Locate the cell with the specified text and output its (x, y) center coordinate. 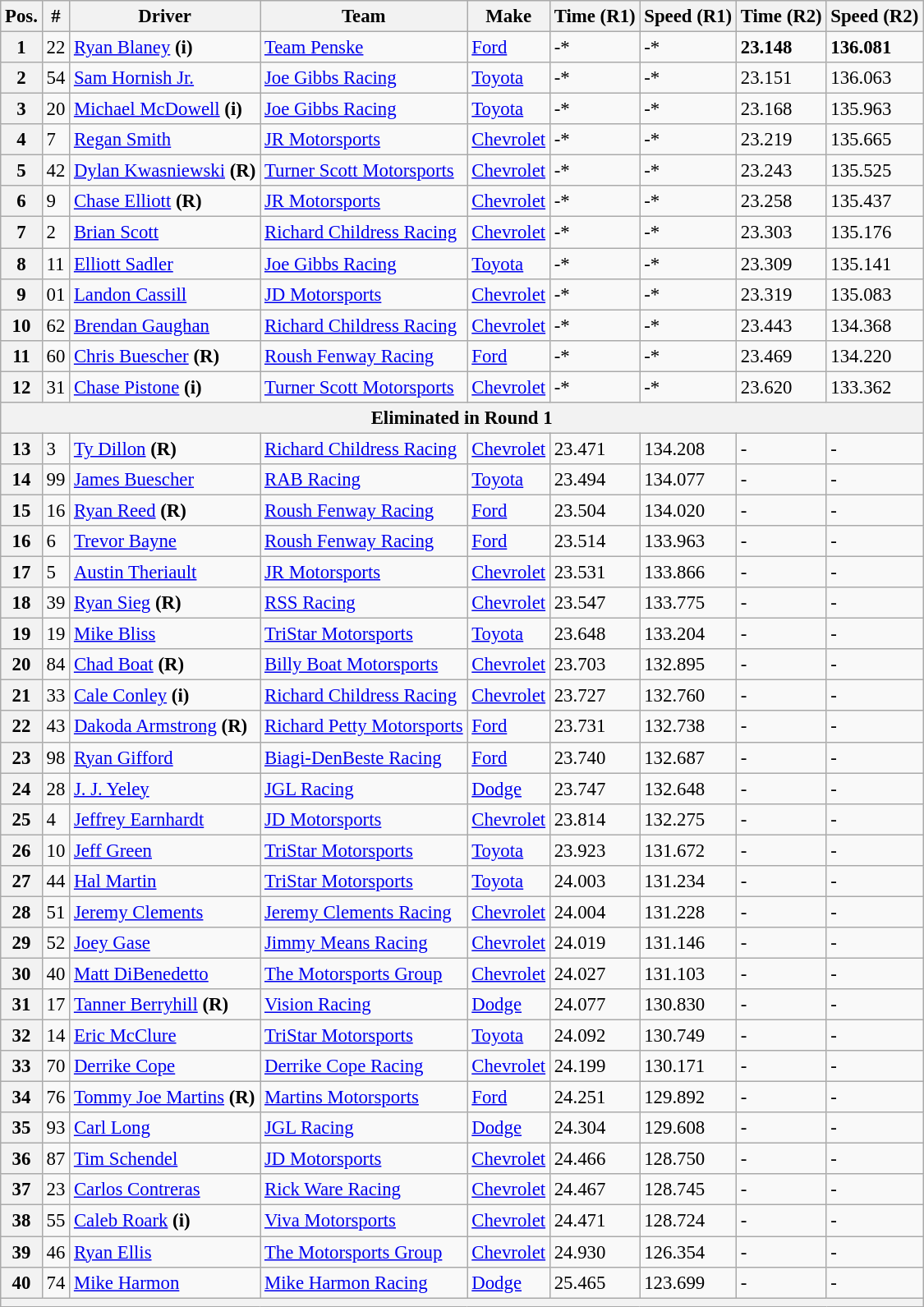
Brendan Gaughan (165, 325)
Carl Long (165, 1128)
133.963 (688, 541)
135.141 (875, 264)
23.443 (781, 325)
24.304 (595, 1128)
J. J. Yeley (165, 789)
74 (56, 1282)
24.003 (595, 881)
46 (56, 1252)
Speed (R2) (875, 16)
24 (21, 789)
Elliott Sadler (165, 264)
Speed (R1) (688, 16)
24.471 (595, 1221)
37 (21, 1190)
136.081 (875, 48)
Trevor Bayne (165, 541)
25 (21, 819)
128.724 (688, 1221)
01 (56, 294)
Richard Petty Motorsports (364, 727)
23.148 (781, 48)
84 (56, 665)
Rick Ware Racing (364, 1190)
23.514 (595, 541)
Austin Theriault (165, 573)
Tommy Joe Martins (R) (165, 1098)
132.275 (688, 819)
Driver (165, 16)
Regan Smith (165, 140)
25.465 (595, 1282)
23.168 (781, 109)
43 (56, 727)
Jeremy Clements Racing (364, 912)
34 (21, 1098)
James Buescher (165, 480)
23.319 (781, 294)
133.866 (688, 573)
133.775 (688, 603)
Tanner Berryhill (R) (165, 1005)
23.469 (781, 356)
133.204 (688, 634)
136.063 (875, 78)
Cale Conley (i) (165, 696)
123.699 (688, 1282)
Jimmy Means Racing (364, 943)
134.020 (688, 510)
135.437 (875, 201)
Ryan Ellis (165, 1252)
Make (508, 16)
18 (21, 603)
32 (21, 1036)
70 (56, 1066)
76 (56, 1098)
Caleb Roark (i) (165, 1221)
Time (R1) (595, 16)
42 (56, 171)
Vision Racing (364, 1005)
Eliminated in Round 1 (462, 418)
23.547 (595, 603)
23.620 (781, 387)
131.103 (688, 973)
Viva Motorsports (364, 1221)
135.176 (875, 232)
131.228 (688, 912)
Derrike Cope Racing (364, 1066)
23.814 (595, 819)
24.004 (595, 912)
44 (56, 881)
Tim Schendel (165, 1159)
Time (R2) (781, 16)
15 (21, 510)
Martins Motorsports (364, 1098)
128.750 (688, 1159)
134.208 (688, 449)
132.738 (688, 727)
135.525 (875, 171)
132.648 (688, 789)
129.608 (688, 1128)
# (56, 16)
12 (21, 387)
62 (56, 325)
23.648 (595, 634)
23.309 (781, 264)
Chase Pistone (i) (165, 387)
24.467 (595, 1190)
131.146 (688, 943)
23.731 (595, 727)
129.892 (688, 1098)
128.745 (688, 1190)
54 (56, 78)
23.727 (595, 696)
Ryan Gifford (165, 757)
23.740 (595, 757)
Team Penske (364, 48)
Chad Boat (R) (165, 665)
132.760 (688, 696)
23.494 (595, 480)
135.083 (875, 294)
134.220 (875, 356)
Chris Buescher (R) (165, 356)
RAB Racing (364, 480)
8 (21, 264)
Hal Martin (165, 881)
Dakoda Armstrong (R) (165, 727)
Carlos Contreras (165, 1190)
24.077 (595, 1005)
133.362 (875, 387)
Sam Hornish Jr. (165, 78)
24.199 (595, 1066)
93 (56, 1128)
60 (56, 356)
98 (56, 757)
23.703 (595, 665)
23.747 (595, 789)
1 (21, 48)
131.672 (688, 850)
29 (21, 943)
130.830 (688, 1005)
23.923 (595, 850)
23.258 (781, 201)
132.895 (688, 665)
Joey Gase (165, 943)
Brian Scott (165, 232)
24.019 (595, 943)
Ty Dillon (R) (165, 449)
Michael McDowell (i) (165, 109)
Biagi-DenBeste Racing (364, 757)
30 (21, 973)
Eric McClure (165, 1036)
24.092 (595, 1036)
23.531 (595, 573)
Mike Harmon (165, 1282)
Chase Elliott (R) (165, 201)
27 (21, 881)
24.466 (595, 1159)
Jeffrey Earnhardt (165, 819)
24.251 (595, 1098)
134.077 (688, 480)
24.027 (595, 973)
131.234 (688, 881)
51 (56, 912)
13 (21, 449)
38 (21, 1221)
Jeremy Clements (165, 912)
26 (21, 850)
Ryan Sieg (R) (165, 603)
23.151 (781, 78)
Ryan Blaney (i) (165, 48)
23.303 (781, 232)
Landon Cassill (165, 294)
130.171 (688, 1066)
Mike Bliss (165, 634)
52 (56, 943)
Pos. (21, 16)
Billy Boat Motorsports (364, 665)
126.354 (688, 1252)
Ryan Reed (R) (165, 510)
Team (364, 16)
130.749 (688, 1036)
55 (56, 1221)
132.687 (688, 757)
Jeff Green (165, 850)
35 (21, 1128)
Matt DiBenedetto (165, 973)
24.930 (595, 1252)
RSS Racing (364, 603)
23.243 (781, 171)
87 (56, 1159)
134.368 (875, 325)
Derrike Cope (165, 1066)
23.219 (781, 140)
23.471 (595, 449)
135.665 (875, 140)
135.963 (875, 109)
Mike Harmon Racing (364, 1282)
Dylan Kwasniewski (R) (165, 171)
99 (56, 480)
36 (21, 1159)
21 (21, 696)
23.504 (595, 510)
